Find where the given text appears and provide that cell's center as (X, Y) coordinate. 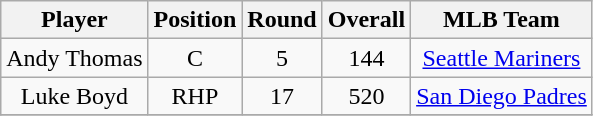
RHP (195, 96)
5 (282, 58)
Overall (366, 20)
San Diego Padres (502, 96)
MLB Team (502, 20)
144 (366, 58)
Position (195, 20)
Round (282, 20)
520 (366, 96)
17 (282, 96)
Seattle Mariners (502, 58)
Andy Thomas (74, 58)
C (195, 58)
Luke Boyd (74, 96)
Player (74, 20)
